Capture the cell that displays the provided text and extract its [x, y] central coordinate. 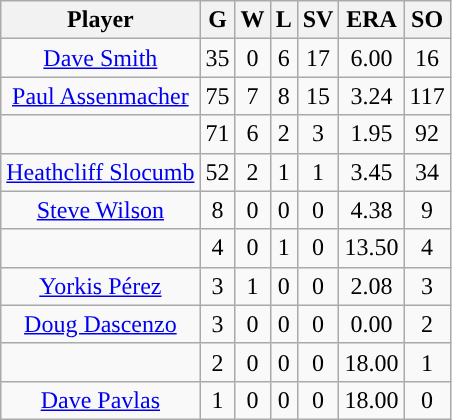
92 [427, 134]
7 [252, 96]
117 [427, 96]
2.08 [372, 286]
35 [218, 58]
Steve Wilson [100, 210]
71 [218, 134]
W [252, 20]
0.00 [372, 324]
SO [427, 20]
6.00 [372, 58]
3.24 [372, 96]
Dave Smith [100, 58]
15 [318, 96]
1.95 [372, 134]
16 [427, 58]
52 [218, 172]
9 [427, 210]
17 [318, 58]
34 [427, 172]
Player [100, 20]
ERA [372, 20]
75 [218, 96]
SV [318, 20]
G [218, 20]
4.38 [372, 210]
Yorkis Pérez [100, 286]
Heathcliff Slocumb [100, 172]
Doug Dascenzo [100, 324]
Dave Pavlas [100, 400]
13.50 [372, 248]
L [284, 20]
3.45 [372, 172]
Paul Assenmacher [100, 96]
